Capture the cell that displays the provided text and extract its (X, Y) central coordinate. 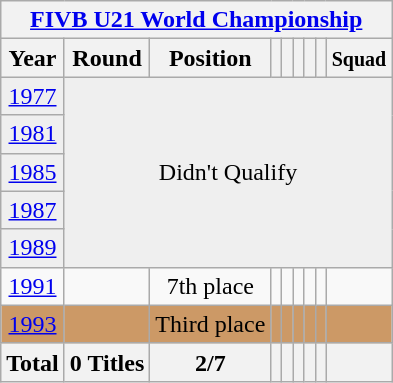
1985 (33, 172)
Didn't Qualify (228, 172)
1981 (33, 134)
1991 (33, 286)
0 Titles (107, 362)
7th place (210, 286)
1989 (33, 248)
1977 (33, 96)
Position (210, 58)
1987 (33, 210)
Squad (359, 58)
Year (33, 58)
Third place (210, 324)
FIVB U21 World Championship (196, 20)
1993 (33, 324)
Round (107, 58)
Total (33, 362)
2/7 (210, 362)
